Search for the cell housing the specified text and yield its (x, y) center coordinate. 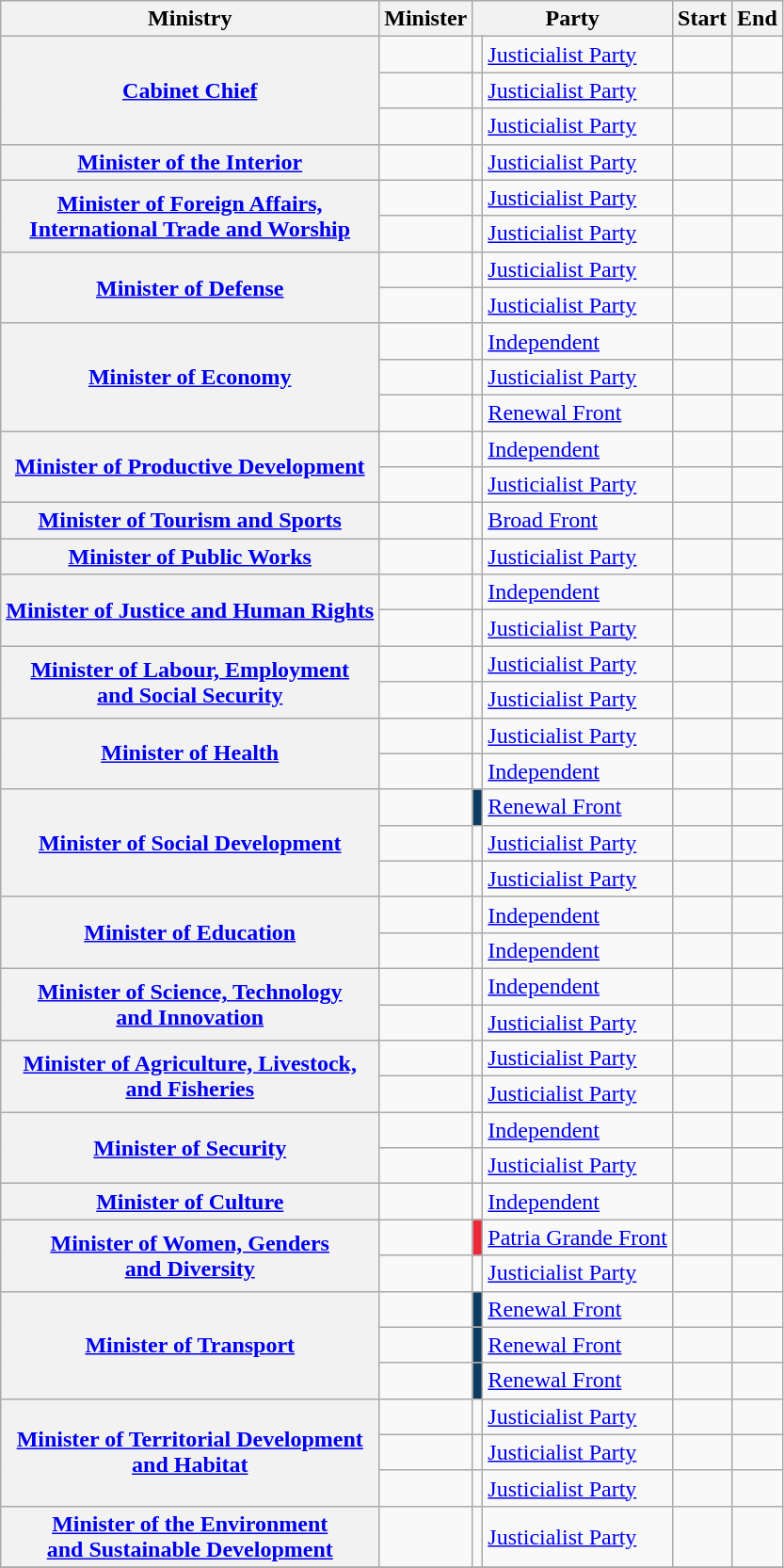
Minister of Justice and Human Rights (190, 610)
Minister of Culture (190, 1202)
Ministry (190, 19)
Cabinet Chief (190, 90)
Minister of Agriculture, Livestock,and Fisheries (190, 1076)
Minister of Public Works (190, 557)
Minister of Education (190, 932)
Minister (425, 19)
Minister of Economy (190, 377)
Broad Front (578, 521)
Patria Grande Front (578, 1237)
Minister of Security (190, 1148)
Party (572, 19)
Minister of Social Development (190, 843)
End (758, 19)
Minister of Defense (190, 287)
Minister of Foreign Affairs,International Trade and Worship (190, 216)
Minister of Territorial Developmentand Habitat (190, 1452)
Minister of Women, Gendersand Diversity (190, 1255)
Minister of the Interior (190, 162)
Minister of the Environmentand Sustainable Development (190, 1537)
Minister of Labour, Employmentand Social Security (190, 682)
Minister of Science, Technologyand Innovation (190, 1004)
Minister of Productive Development (190, 467)
Minister of Tourism and Sports (190, 521)
Start (702, 19)
Minister of Health (190, 753)
Minister of Transport (190, 1345)
